Pinpoint the cell where the given text exists, returning its (x, y) midpoint coordinate. 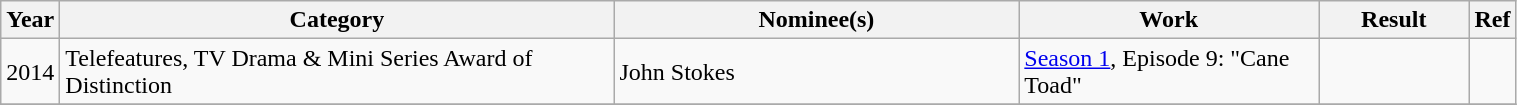
Result (1394, 20)
Nominee(s) (816, 20)
Year (30, 20)
John Stokes (816, 72)
Season 1, Episode 9: "Cane Toad" (1169, 72)
Ref (1492, 20)
Category (337, 20)
2014 (30, 72)
Work (1169, 20)
Telefeatures, TV Drama & Mini Series Award of Distinction (337, 72)
